Locate the cell with the specified text and output its (X, Y) center coordinate. 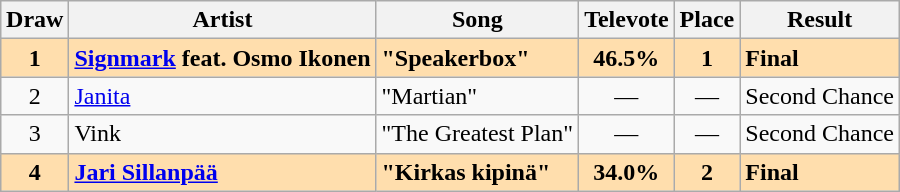
4 (35, 172)
34.0% (626, 172)
"Kirkas kipinä" (478, 172)
Janita (222, 96)
46.5% (626, 58)
Televote (626, 20)
Vink (222, 134)
Song (478, 20)
"Martian" (478, 96)
Jari Sillanpää (222, 172)
Artist (222, 20)
Signmark feat. Osmo Ikonen (222, 58)
Result (820, 20)
3 (35, 134)
"Speakerbox" (478, 58)
Draw (35, 20)
Place (707, 20)
"The Greatest Plan" (478, 134)
